Search for the cell housing the specified text and yield its (x, y) center coordinate. 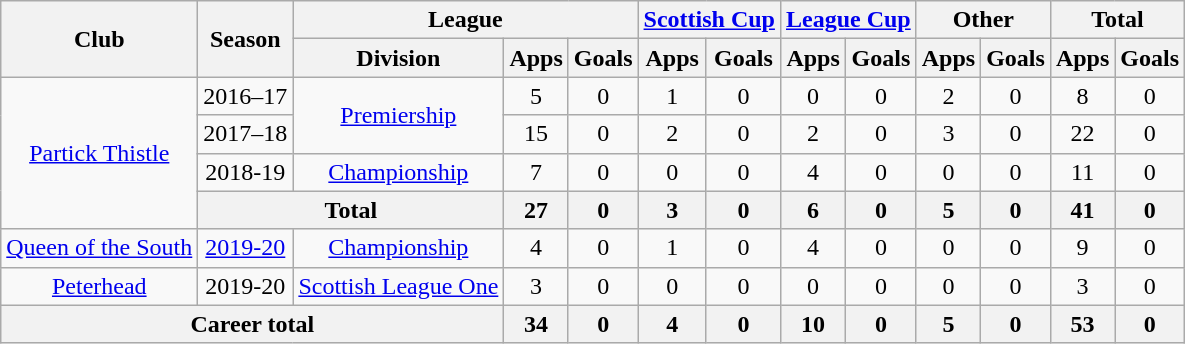
Partick Thistle (100, 153)
2018-19 (246, 172)
Premiership (398, 115)
Other (983, 20)
Peterhead (100, 286)
League Cup (848, 20)
6 (812, 210)
Club (100, 39)
8 (1082, 96)
15 (536, 134)
League (466, 20)
27 (536, 210)
Division (398, 58)
Season (246, 39)
22 (1082, 134)
Scottish Cup (709, 20)
Queen of the South (100, 248)
2017–18 (246, 134)
41 (1082, 210)
34 (536, 324)
2016–17 (246, 96)
9 (1082, 248)
11 (1082, 172)
7 (536, 172)
Scottish League One (398, 286)
Career total (252, 324)
10 (812, 324)
53 (1082, 324)
